Provide the [X, Y] coordinate of the cell's center where the given text is located.  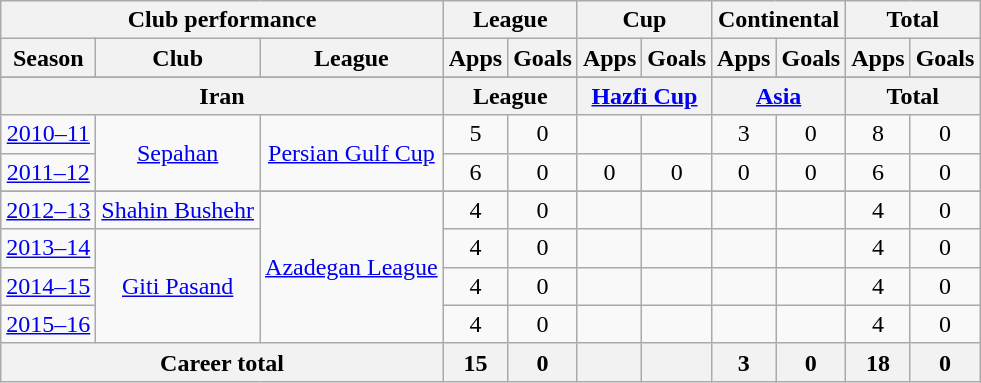
2011–12 [48, 172]
15 [475, 362]
Club [178, 58]
2015–16 [48, 324]
Azadegan League [352, 267]
2014–15 [48, 286]
2013–14 [48, 248]
Club performance [222, 20]
Giti Pasand [178, 286]
2012–13 [48, 210]
8 [878, 134]
Iran [222, 96]
Continental [779, 20]
Career total [222, 362]
2010–11 [48, 134]
5 [475, 134]
Cup [644, 20]
Shahin Bushehr [178, 210]
Persian Gulf Cup [352, 153]
Sepahan [178, 153]
18 [878, 362]
Hazfi Cup [644, 96]
Season [48, 58]
Asia [779, 96]
